Determine the (X, Y) coordinate at the center of the cell enclosing the given text.  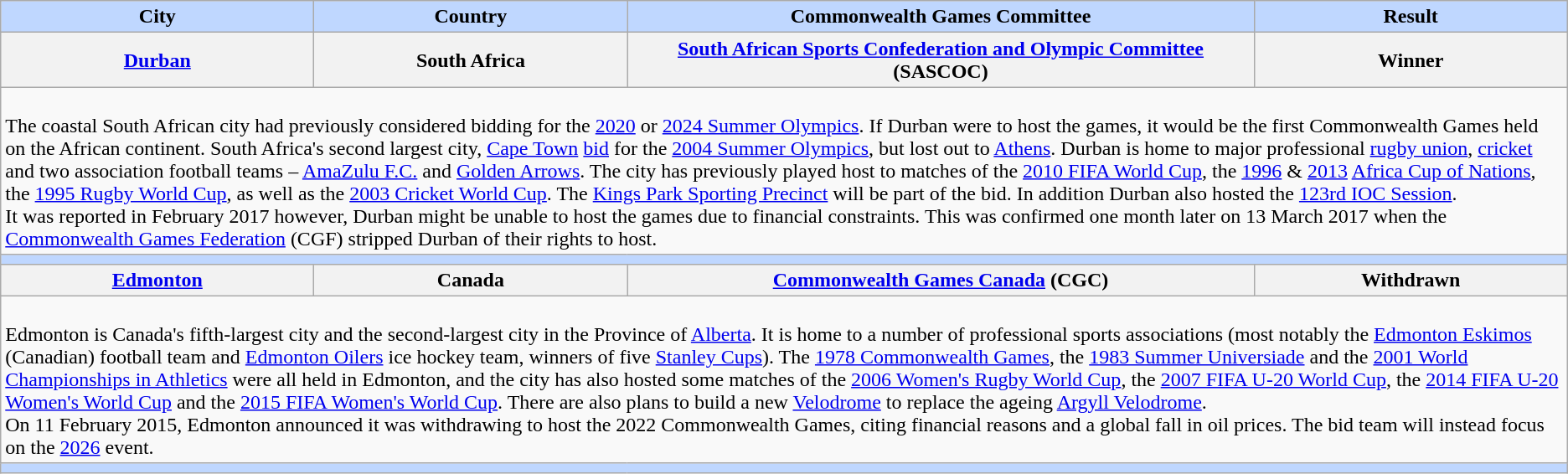
Edmonton (157, 280)
City (157, 17)
Commonwealth Games Committee (941, 17)
Durban (157, 60)
South Africa (471, 60)
Winner (1411, 60)
Commonwealth Games Canada (CGC) (941, 280)
Country (471, 17)
Canada (471, 280)
South African Sports Confederation and Olympic Committee (SASCOC) (941, 60)
Withdrawn (1411, 280)
Result (1411, 17)
